Determine the [x, y] coordinate at the center of the cell enclosing the given text.  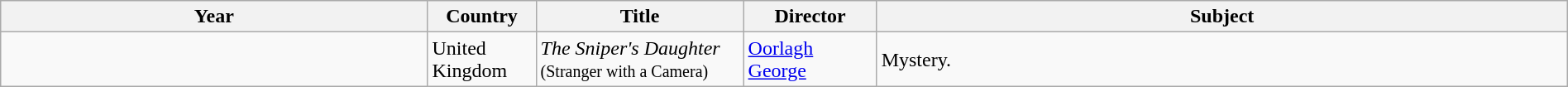
Title [640, 17]
Mystery. [1222, 60]
Oorlagh George [810, 60]
United Kingdom [481, 60]
Subject [1222, 17]
The Sniper's Daughter(Stranger with a Camera) [640, 60]
Year [214, 17]
Director [810, 17]
Country [481, 17]
